Provide the (X, Y) coordinate of the cell's center where the given text is located.  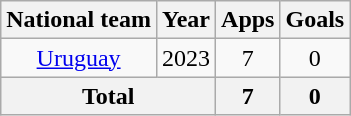
Uruguay (79, 58)
Year (186, 20)
Goals (315, 20)
National team (79, 20)
Apps (248, 20)
2023 (186, 58)
Total (108, 96)
